Extract the [x, y] coordinate from the center of the cell holding the provided text.  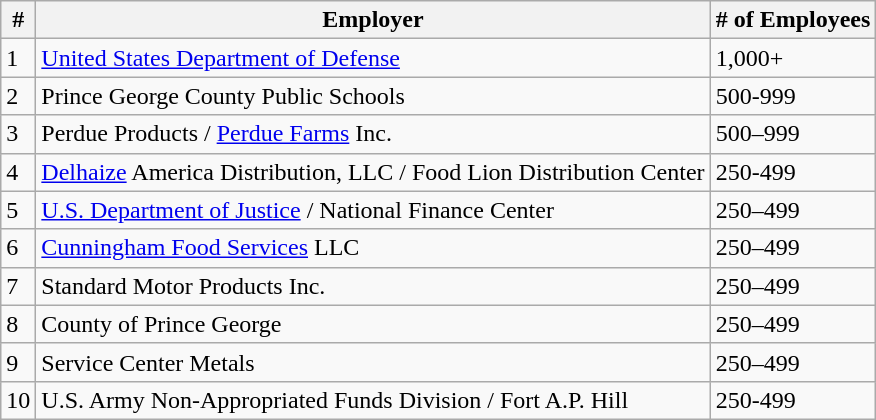
500-999 [793, 96]
4 [18, 172]
5 [18, 210]
1 [18, 58]
Cunningham Food Services LLC [373, 248]
Prince George County Public Schools [373, 96]
6 [18, 248]
500–999 [793, 134]
1,000+ [793, 58]
County of Prince George [373, 324]
United States Department of Defense [373, 58]
10 [18, 400]
Employer [373, 20]
Delhaize America Distribution, LLC / Food Lion Distribution Center [373, 172]
Standard Motor Products Inc. [373, 286]
Perdue Products / Perdue Farms Inc. [373, 134]
# [18, 20]
U.S. Army Non-Appropriated Funds Division / Fort A.P. Hill [373, 400]
U.S. Department of Justice / National Finance Center [373, 210]
9 [18, 362]
3 [18, 134]
7 [18, 286]
Service Center Metals [373, 362]
8 [18, 324]
# of Employees [793, 20]
2 [18, 96]
